Provide the (X, Y) coordinate of the cell's center where the given text is located.  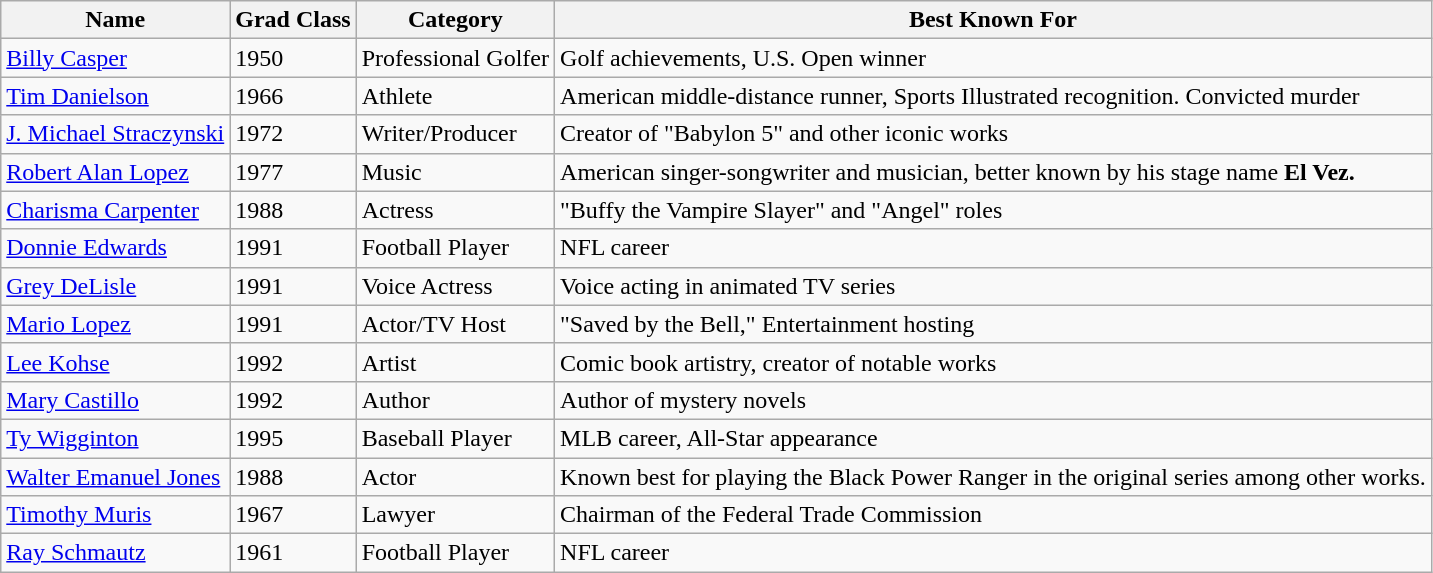
Known best for playing the Black Power Ranger in the original series among other works. (994, 477)
Best Known For (994, 20)
Grad Class (293, 20)
Golf achievements, U.S. Open winner (994, 58)
"Saved by the Bell," Entertainment hosting (994, 324)
1950 (293, 58)
Actress (455, 210)
Robert Alan Lopez (116, 172)
Tim Danielson (116, 96)
"Buffy the Vampire Slayer" and "Angel" roles (994, 210)
1995 (293, 438)
Donnie Edwards (116, 248)
American middle-distance runner, Sports Illustrated recognition. Convicted murder (994, 96)
1966 (293, 96)
Category (455, 20)
Baseball Player (455, 438)
Timothy Muris (116, 515)
Athlete (455, 96)
Artist (455, 362)
Mary Castillo (116, 400)
Ty Wigginton (116, 438)
Chairman of the Federal Trade Commission (994, 515)
Mario Lopez (116, 324)
Charisma Carpenter (116, 210)
Writer/Producer (455, 134)
Actor (455, 477)
1967 (293, 515)
Author of mystery novels (994, 400)
MLB career, All-Star appearance (994, 438)
1977 (293, 172)
Ray Schmautz (116, 553)
Name (116, 20)
Lawyer (455, 515)
Grey DeLisle (116, 286)
Actor/TV Host (455, 324)
1972 (293, 134)
Billy Casper (116, 58)
J. Michael Straczynski (116, 134)
American singer-songwriter and musician, better known by his stage name El Vez. (994, 172)
Music (455, 172)
1961 (293, 553)
Professional Golfer (455, 58)
Author (455, 400)
Creator of "Babylon 5" and other iconic works (994, 134)
Voice Actress (455, 286)
Lee Kohse (116, 362)
Comic book artistry, creator of notable works (994, 362)
Walter Emanuel Jones (116, 477)
Voice acting in animated TV series (994, 286)
